Find where the given text appears and provide that cell's center as (x, y) coordinate. 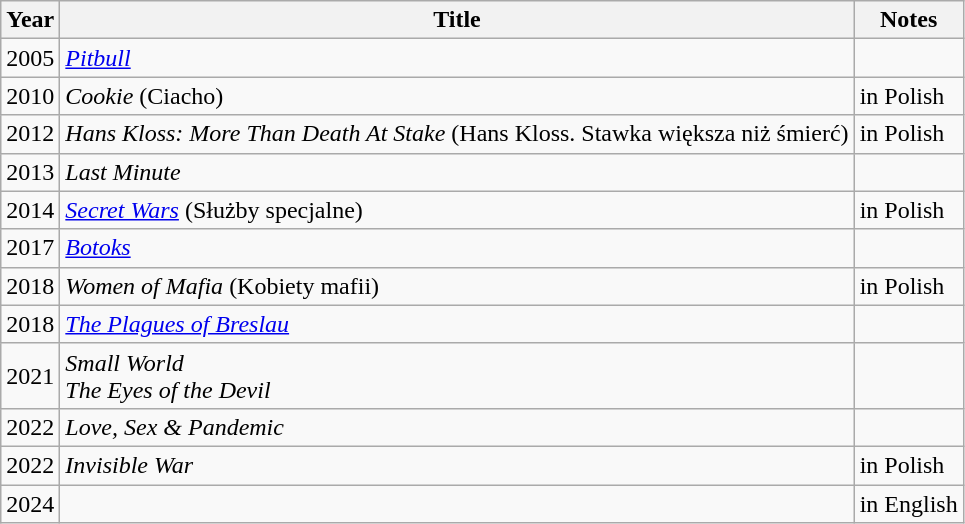
Title (457, 20)
2013 (30, 172)
2014 (30, 210)
Secret Wars (Służby specjalne) (457, 210)
Hans Kloss: More Than Death At Stake (Hans Kloss. Stawka większa niż śmierć) (457, 134)
in English (908, 503)
Small WorldThe Eyes of the Devil (457, 376)
2005 (30, 58)
Year (30, 20)
Pitbull (457, 58)
Women of Mafia (Kobiety mafii) (457, 286)
Last Minute (457, 172)
The Plagues of Breslau (457, 324)
2010 (30, 96)
Invisible War (457, 465)
2012 (30, 134)
Botoks (457, 248)
Notes (908, 20)
2021 (30, 376)
Love, Sex & Pandemic (457, 427)
2024 (30, 503)
2017 (30, 248)
Cookie (Ciacho) (457, 96)
